Extract the [X, Y] coordinate from the center of the cell holding the provided text.  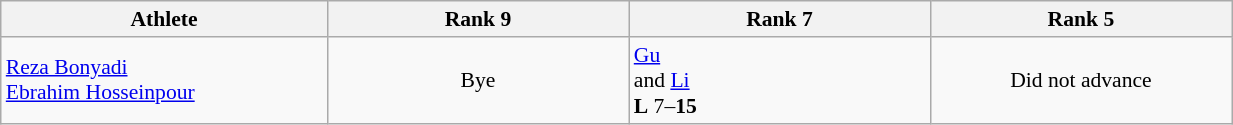
Rank 9 [478, 19]
Bye [478, 80]
Did not advance [1080, 80]
Athlete [164, 19]
Rank 7 [780, 19]
Guand LiL 7–15 [780, 80]
Rank 5 [1080, 19]
Reza BonyadiEbrahim Hosseinpour [164, 80]
